Return the (X, Y) coordinate for the center point of the cell that contains the specified text.  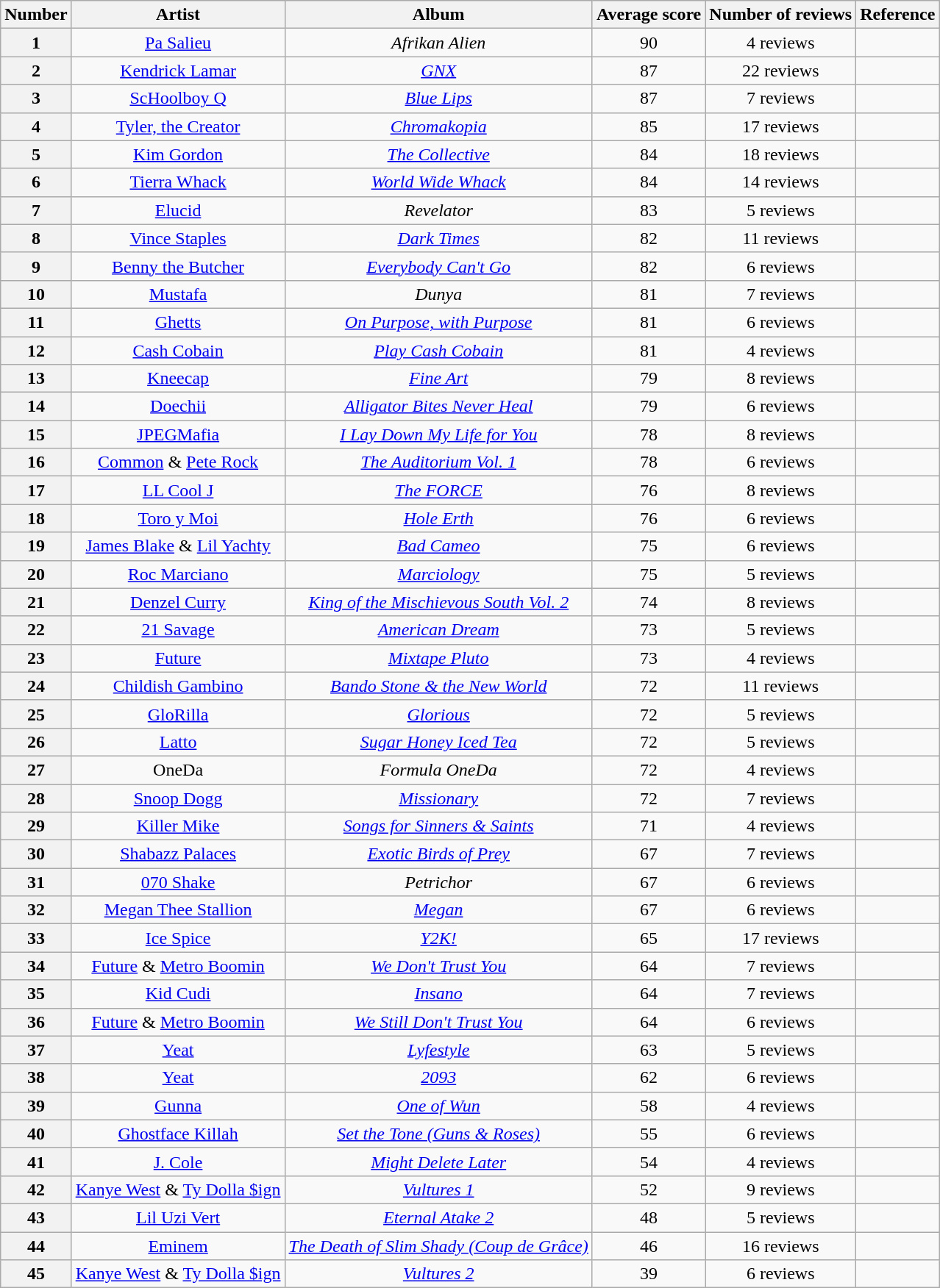
070 Shake (178, 882)
36 (36, 1022)
J. Cole (178, 1162)
35 (36, 994)
Toro y Moi (178, 518)
The Death of Slim Shady (Coup de Grâce) (438, 1246)
Vultures 1 (438, 1189)
74 (649, 602)
4 (36, 126)
42 (36, 1189)
Might Delete Later (438, 1162)
45 (36, 1274)
Afrikan Alien (438, 43)
GNX (438, 71)
2093 (438, 1078)
The FORCE (438, 490)
ScHoolboy Q (178, 99)
14 reviews (781, 182)
Number of reviews (781, 15)
43 (36, 1217)
Songs for Sinners & Saints (438, 826)
Ghostface Killah (178, 1134)
The Collective (438, 154)
Revelator (438, 210)
Y2K! (438, 938)
8 (36, 238)
Fine Art (438, 379)
Petrichor (438, 882)
3 (36, 99)
Play Cash Cobain (438, 351)
Set the Tone (Guns & Roses) (438, 1134)
85 (649, 126)
Common & Pete Rock (178, 462)
Benny the Butcher (178, 266)
Glorious (438, 714)
Missionary (438, 798)
James Blake & Lil Yachty (178, 546)
2 (36, 71)
We Still Don't Trust You (438, 1022)
7 (36, 210)
Snoop Dogg (178, 798)
Denzel Curry (178, 602)
25 (36, 714)
Vince Staples (178, 238)
Insano (438, 994)
Kim Gordon (178, 154)
Megan Thee Stallion (178, 910)
Sugar Honey Iced Tea (438, 742)
63 (649, 1050)
14 (36, 407)
Megan (438, 910)
Doechii (178, 407)
Kid Cudi (178, 994)
27 (36, 770)
American Dream (438, 630)
37 (36, 1050)
Eminem (178, 1246)
32 (36, 910)
Gunna (178, 1106)
9 reviews (781, 1189)
10 (36, 294)
Ice Spice (178, 938)
26 (36, 742)
54 (649, 1162)
23 (36, 658)
Latto (178, 742)
Kendrick Lamar (178, 71)
Number (36, 15)
46 (649, 1246)
We Don't Trust You (438, 966)
21 (36, 602)
12 (36, 351)
18 (36, 518)
JPEGMafia (178, 434)
Hole Erth (438, 518)
Kneecap (178, 379)
71 (649, 826)
Killer Mike (178, 826)
Cash Cobain (178, 351)
Blue Lips (438, 99)
The Auditorium Vol. 1 (438, 462)
Exotic Birds of Prey (438, 854)
5 (36, 154)
30 (36, 854)
Marciology (438, 574)
21 Savage (178, 630)
Chromakopia (438, 126)
65 (649, 938)
Pa Salieu (178, 43)
Lil Uzi Vert (178, 1217)
Reference (897, 15)
17 (36, 490)
24 (36, 686)
44 (36, 1246)
Album (438, 15)
34 (36, 966)
King of the Mischievous South Vol. 2 (438, 602)
Average score (649, 15)
6 (36, 182)
Ghetts (178, 322)
16 reviews (781, 1246)
38 (36, 1078)
I Lay Down My Life for You (438, 434)
Bad Cameo (438, 546)
18 reviews (781, 154)
One of Wun (438, 1106)
Bando Stone & the New World (438, 686)
55 (649, 1134)
Roc Marciano (178, 574)
22 (36, 630)
Formula OneDa (438, 770)
83 (649, 210)
22 reviews (781, 71)
Shabazz Palaces (178, 854)
9 (36, 266)
19 (36, 546)
48 (649, 1217)
Mustafa (178, 294)
Vultures 2 (438, 1274)
Tierra Whack (178, 182)
52 (649, 1189)
33 (36, 938)
Childish Gambino (178, 686)
11 (36, 322)
LL Cool J (178, 490)
Alligator Bites Never Heal (438, 407)
90 (649, 43)
1 (36, 43)
Elucid (178, 210)
On Purpose, with Purpose (438, 322)
28 (36, 798)
World Wide Whack (438, 182)
16 (36, 462)
Tyler, the Creator (178, 126)
40 (36, 1134)
31 (36, 882)
Lyfestyle (438, 1050)
62 (649, 1078)
Eternal Atake 2 (438, 1217)
15 (36, 434)
58 (649, 1106)
Artist (178, 15)
Dunya (438, 294)
OneDa (178, 770)
41 (36, 1162)
Future (178, 658)
GloRilla (178, 714)
Dark Times (438, 238)
Mixtape Pluto (438, 658)
20 (36, 574)
29 (36, 826)
13 (36, 379)
Everybody Can't Go (438, 266)
